Pinpoint the cell where the given text exists, returning its [x, y] midpoint coordinate. 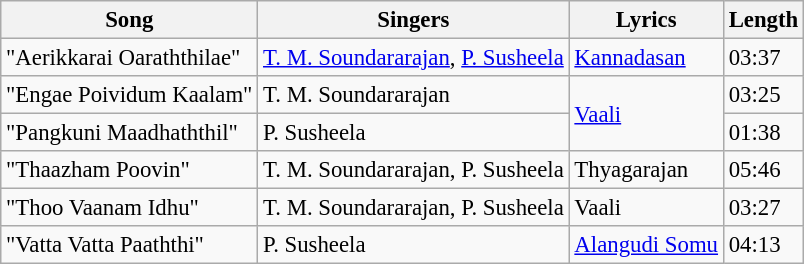
01:38 [763, 133]
03:37 [763, 58]
Lyrics [646, 20]
04:13 [763, 245]
03:27 [763, 208]
"Thoo Vaanam Idhu" [130, 208]
"Aerikkarai Oaraththilae" [130, 58]
T. M. Soundararajan [414, 95]
05:46 [763, 170]
Song [130, 20]
"Pangkuni Maadhaththil" [130, 133]
Alangudi Somu [646, 245]
Thyagarajan [646, 170]
"Vatta Vatta Paaththi" [130, 245]
"Engae Poividum Kaalam" [130, 95]
Length [763, 20]
Kannadasan [646, 58]
03:25 [763, 95]
"Thaazham Poovin" [130, 170]
Singers [414, 20]
